From the cell containing the given text, extract its center point as [x, y] coordinate. 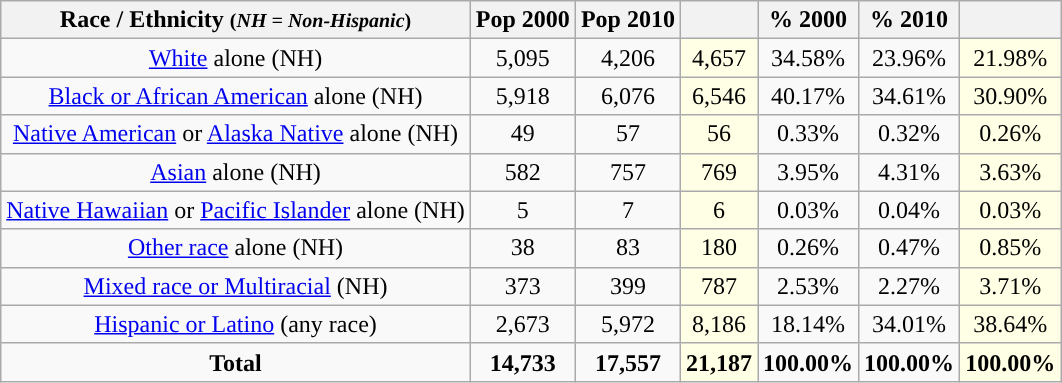
4.31% [910, 172]
Black or African American alone (NH) [236, 96]
38.64% [1010, 324]
Native American or Alaska Native alone (NH) [236, 134]
582 [522, 172]
21,187 [718, 362]
34.58% [808, 58]
769 [718, 172]
21.98% [1010, 58]
40.17% [808, 96]
34.61% [910, 96]
17,557 [628, 362]
34.01% [910, 324]
2,673 [522, 324]
Mixed race or Multiracial (NH) [236, 286]
0.32% [910, 134]
373 [522, 286]
180 [718, 248]
4,206 [628, 58]
Total [236, 362]
3.71% [1010, 286]
2.27% [910, 286]
Other race alone (NH) [236, 248]
0.47% [910, 248]
757 [628, 172]
6 [718, 210]
0.85% [1010, 248]
0.33% [808, 134]
5,972 [628, 324]
787 [718, 286]
30.90% [1010, 96]
Asian alone (NH) [236, 172]
4,657 [718, 58]
38 [522, 248]
6,546 [718, 96]
Race / Ethnicity (NH = Non-Hispanic) [236, 20]
5 [522, 210]
3.95% [808, 172]
7 [628, 210]
18.14% [808, 324]
Hispanic or Latino (any race) [236, 324]
% 2000 [808, 20]
8,186 [718, 324]
White alone (NH) [236, 58]
Pop 2010 [628, 20]
2.53% [808, 286]
5,095 [522, 58]
% 2010 [910, 20]
56 [718, 134]
23.96% [910, 58]
Pop 2000 [522, 20]
6,076 [628, 96]
83 [628, 248]
14,733 [522, 362]
399 [628, 286]
49 [522, 134]
3.63% [1010, 172]
Native Hawaiian or Pacific Islander alone (NH) [236, 210]
5,918 [522, 96]
57 [628, 134]
0.04% [910, 210]
